Extract the [X, Y] coordinate from the center of the cell holding the provided text.  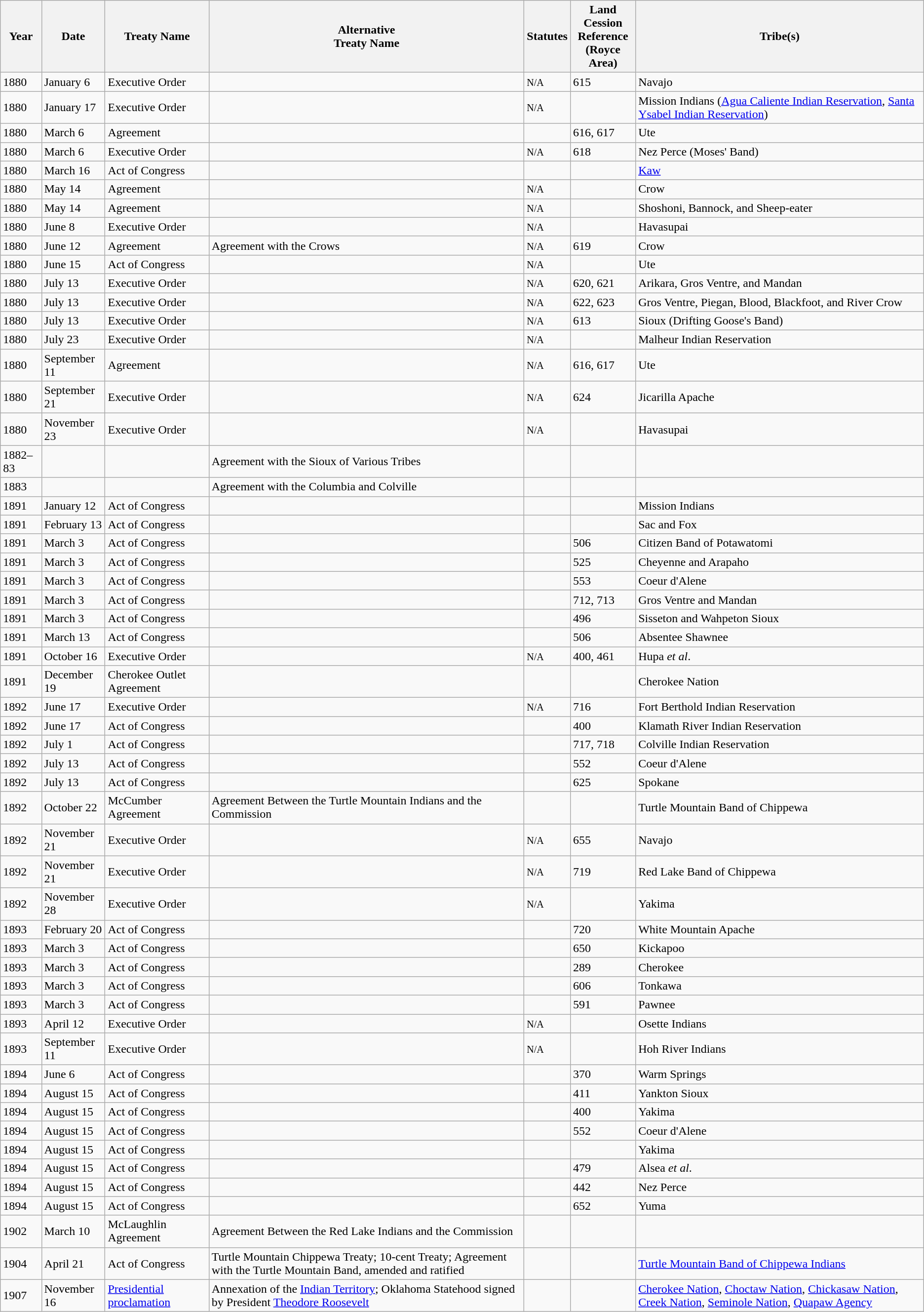
Date [73, 37]
Land CessionReference(Royce Area) [603, 37]
615 [603, 82]
370 [603, 1074]
June 6 [73, 1074]
Tonkawa [780, 986]
620, 621 [603, 283]
720 [603, 929]
591 [603, 1004]
April 21 [73, 1263]
411 [603, 1093]
Arikara, Gros Ventre, and Mandan [780, 283]
Cherokee Nation, Choctaw Nation, Chickasaw Nation, Creek Nation, Seminole Nation, Quapaw Agency [780, 1296]
652 [603, 1206]
Nez Perce [780, 1187]
Turtle Mountain Band of Chippewa Indians [780, 1263]
Agreement Between the Turtle Mountain Indians and the Commission [366, 808]
1904 [21, 1263]
Sac and Fox [780, 524]
650 [603, 948]
622, 623 [603, 302]
Agreement Between the Red Lake Indians and the Commission [366, 1232]
Sisseton and Wahpeton Sioux [780, 618]
1882–83 [21, 461]
Mission Indians (Agua Caliente Indian Reservation, Santa Ysabel Indian Reservation) [780, 108]
Cheyenne and Arapaho [780, 562]
Osette Indians [780, 1024]
Alsea et al. [780, 1168]
June 12 [73, 245]
January 12 [73, 506]
January 17 [73, 108]
Yankton Sioux [780, 1093]
Agreement with the Crows [366, 245]
719 [603, 872]
December 19 [73, 681]
Gros Ventre and Mandan [780, 599]
1883 [21, 487]
479 [603, 1168]
1902 [21, 1232]
Hupa et al. [780, 656]
October 22 [73, 808]
Citizen Band of Potawatomi [780, 543]
July 23 [73, 340]
February 20 [73, 929]
Absentee Shawnee [780, 637]
March 13 [73, 637]
717, 718 [603, 745]
655 [603, 839]
AlternativeTreaty Name [366, 37]
619 [603, 245]
Fort Berthold Indian Reservation [780, 707]
Turtle Mountain Chippewa Treaty; 10-cent Treaty; Agreement with the Turtle Mountain Band, amended and ratified [366, 1263]
November 16 [73, 1296]
November 23 [73, 430]
Hoh River Indians [780, 1049]
Agreement with the Columbia and Colville [366, 487]
Jicarilla Apache [780, 397]
April 12 [73, 1024]
McCumber Agreement [157, 808]
Tribe(s) [780, 37]
March 10 [73, 1232]
Klamath River Indian Reservation [780, 726]
Cherokee Nation [780, 681]
Annexation of the Indian Territory; Oklahoma Statehood signed by President Theodore Roosevelt [366, 1296]
606 [603, 986]
525 [603, 562]
618 [603, 152]
February 13 [73, 524]
Agreement with the Sioux of Various Tribes [366, 461]
400, 461 [603, 656]
June 8 [73, 227]
Kickapoo [780, 948]
613 [603, 321]
Presidential proclamation [157, 1296]
Turtle Mountain Band of Chippewa [780, 808]
Mission Indians [780, 506]
Kaw [780, 170]
March 16 [73, 170]
Gros Ventre, Piegan, Blood, Blackfoot, and River Crow [780, 302]
624 [603, 397]
Cherokee Outlet Agreement [157, 681]
November 28 [73, 904]
McLaughlin Agreement [157, 1232]
Colville Indian Reservation [780, 745]
Warm Springs [780, 1074]
Spokane [780, 782]
October 16 [73, 656]
Malheur Indian Reservation [780, 340]
625 [603, 782]
Treaty Name [157, 37]
Shoshoni, Bannock, and Sheep-eater [780, 208]
Cherokee [780, 967]
Year [21, 37]
July 1 [73, 745]
June 15 [73, 264]
Sioux (Drifting Goose's Band) [780, 321]
553 [603, 581]
Statutes [547, 37]
496 [603, 618]
Pawnee [780, 1004]
September 21 [73, 397]
1907 [21, 1296]
289 [603, 967]
Red Lake Band of Chippewa [780, 872]
712, 713 [603, 599]
Yuma [780, 1206]
442 [603, 1187]
January 6 [73, 82]
White Mountain Apache [780, 929]
Nez Perce (Moses' Band) [780, 152]
716 [603, 707]
